For the text-containing cell, return its midpoint in (x, y) coordinate format. 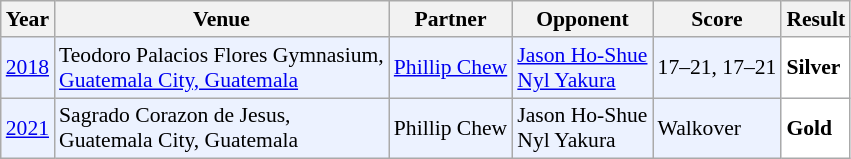
2018 (28, 68)
Year (28, 19)
Silver (816, 68)
Teodoro Palacios Flores Gymnasium,Guatemala City, Guatemala (222, 68)
Walkover (718, 128)
Opponent (582, 19)
Venue (222, 19)
2021 (28, 128)
Sagrado Corazon de Jesus,Guatemala City, Guatemala (222, 128)
17–21, 17–21 (718, 68)
Score (718, 19)
Partner (450, 19)
Gold (816, 128)
Result (816, 19)
